Extract the (X, Y) coordinate from the center of the cell holding the provided text.  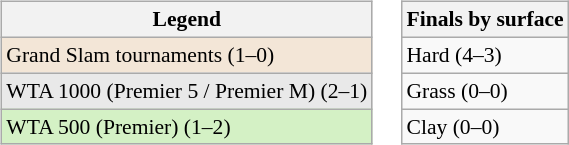
Grand Slam tournaments (1–0) (186, 55)
Hard (4–3) (484, 55)
WTA 500 (Premier) (1–2) (186, 127)
Finals by surface (484, 20)
Clay (0–0) (484, 127)
Legend (186, 20)
WTA 1000 (Premier 5 / Premier M) (2–1) (186, 91)
Grass (0–0) (484, 91)
